For the text-containing cell, return its midpoint in (X, Y) coordinate format. 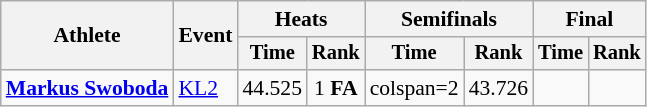
colspan=2 (414, 88)
KL2 (205, 88)
1 FA (336, 88)
Heats (302, 19)
Final (589, 19)
Event (205, 36)
Semifinals (450, 19)
43.726 (498, 88)
Athlete (88, 36)
44.525 (272, 88)
Markus Swoboda (88, 88)
